Output the (X, Y) coordinate of the center of the cell containing the given text.  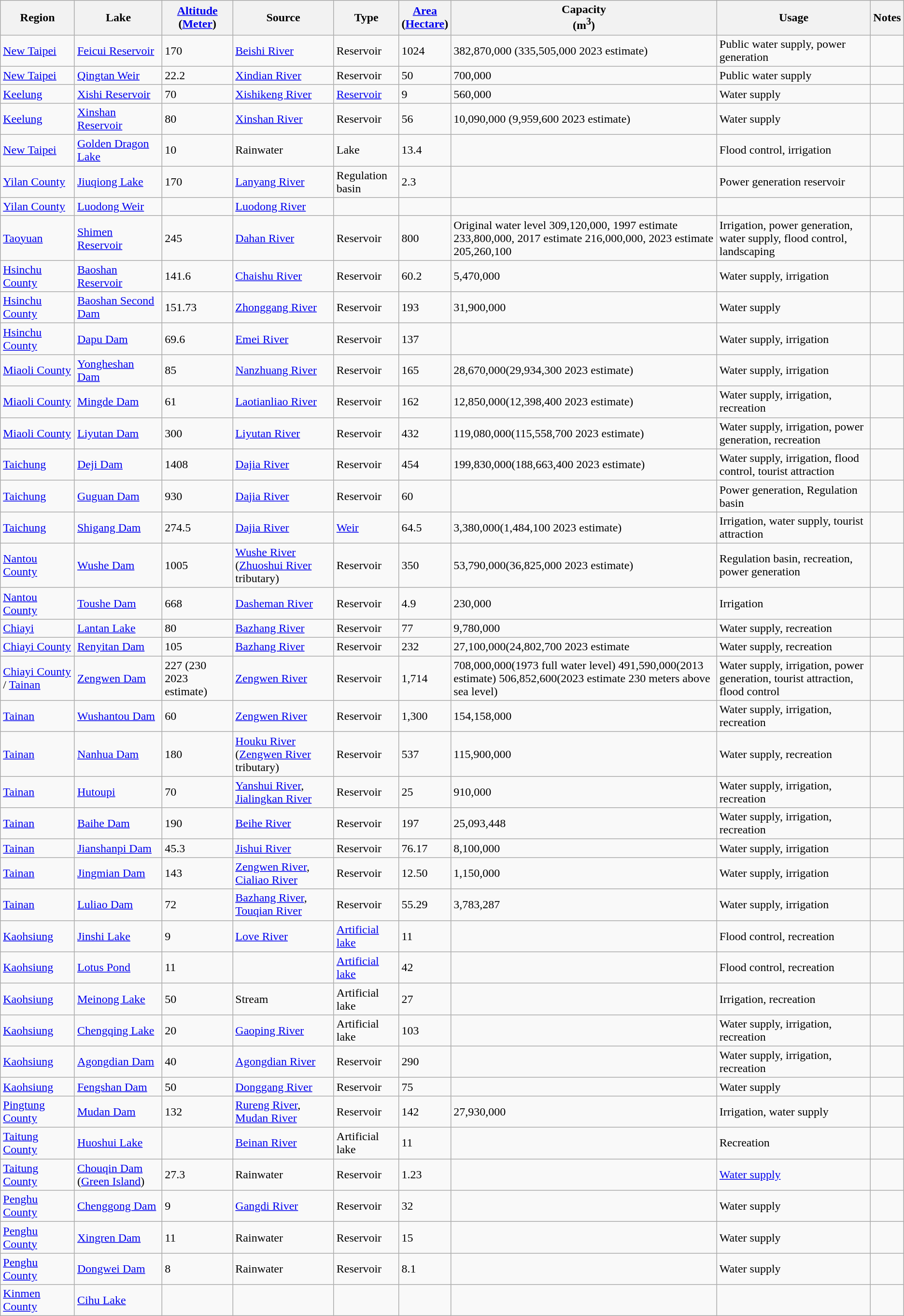
Agongdian Dam (118, 1062)
Stream (283, 999)
Nanzhuang River (283, 370)
Weir (366, 528)
199,830,000(188,663,400 2023 estimate) (584, 465)
Chiayi County / Tainan (38, 678)
5,470,000 (584, 276)
8 (198, 1269)
151.73 (198, 307)
Agongdian River (283, 1062)
Mingde Dam (118, 402)
Wushe Dam (118, 565)
4.9 (425, 603)
28,670,000(29,934,300 2023 estimate) (584, 370)
700,000 (584, 75)
Xishi Reservoir (118, 94)
Lantan Lake (118, 628)
180 (198, 754)
Toushe Dam (118, 603)
Altitude(Meter) (198, 18)
85 (198, 370)
31,900,000 (584, 307)
137 (425, 339)
Yanshui River, Jialingkan River (283, 792)
Gangdi River (283, 1206)
Fengshan Dam (118, 1087)
Chaishu River (283, 276)
197 (425, 823)
Jiuqiong Lake (118, 182)
Chengqing Lake (118, 1030)
Baihe Dam (118, 823)
Capacity(m3) (584, 18)
Baoshan Second Dam (118, 307)
Xinshan River (283, 119)
76.17 (425, 848)
9,780,000 (584, 628)
Renyitan Dam (118, 647)
350 (425, 565)
Water supply, irrigation, power generation, recreation (793, 433)
Emei River (283, 339)
Meinong Lake (118, 999)
Dasheman River (283, 603)
Xishikeng River (283, 94)
454 (425, 465)
245 (198, 238)
Region (38, 18)
Laotianliao River (283, 402)
Regulation basin, recreation, power generation (793, 565)
Luodong Weir (118, 207)
382,870,000 (335,505,000 2023 estimate) (584, 50)
Chiayi County (38, 647)
Xingren Dam (118, 1238)
232 (425, 647)
Wushe River (Zhuoshui River tributary) (283, 565)
132 (198, 1111)
77 (425, 628)
910,000 (584, 792)
1024 (425, 50)
930 (198, 496)
Dapu Dam (118, 339)
Irrigation, water supply (793, 1111)
537 (425, 754)
8.1 (425, 1269)
Yongheshan Dam (118, 370)
25 (425, 792)
Shigang Dam (118, 528)
1005 (198, 565)
40 (198, 1062)
55.29 (425, 904)
22.2 (198, 75)
Recreation (793, 1143)
Donggang River (283, 1087)
10,090,000 (9,959,600 2023 estimate) (584, 119)
Flood control, irrigation (793, 151)
Cihu Lake (118, 1301)
Notes (887, 18)
Luodong River (283, 207)
Irrigation, recreation (793, 999)
Power generation reservoir (793, 182)
Feicui Reservoir (118, 50)
3,380,000(1,484,100 2023 estimate) (584, 528)
Taoyuan (38, 238)
432 (425, 433)
103 (425, 1030)
1,300 (425, 716)
Rureng River, Mudan River (283, 1111)
Beishi River (283, 50)
Irrigation (793, 603)
165 (425, 370)
Houku River (Zengwen River tributary) (283, 754)
Public water supply (793, 75)
2.3 (425, 182)
193 (425, 307)
Irrigation, power generation, water supply, flood control, landscaping (793, 238)
61 (198, 402)
27.3 (198, 1175)
Bazhang River, Touqian River (283, 904)
Nanhua Dam (118, 754)
1408 (198, 465)
42 (425, 967)
154,158,000 (584, 716)
Qingtan Weir (118, 75)
Guguan Dam (118, 496)
668 (198, 603)
Beihe River (283, 823)
105 (198, 647)
Jishui River (283, 848)
Zhonggang River (283, 307)
Chouqin Dam (Green Island) (118, 1175)
Shimen Reservoir (118, 238)
Baoshan Reservoir (118, 276)
1.23 (425, 1175)
142 (425, 1111)
Power generation, Regulation basin (793, 496)
15 (425, 1238)
72 (198, 904)
3,783,287 (584, 904)
274.5 (198, 528)
Jinshi Lake (118, 936)
12,850,000(12,398,400 2023 estimate) (584, 402)
Zengwen Dam (118, 678)
190 (198, 823)
53,790,000(36,825,000 2023 estimate) (584, 565)
Source (283, 18)
Lotus Pond (118, 967)
Luliao Dam (118, 904)
Lanyang River (283, 182)
1,714 (425, 678)
Love River (283, 936)
Xinshan Reservoir (118, 119)
Usage (793, 18)
300 (198, 433)
Type (366, 18)
Chenggong Dam (118, 1206)
1,150,000 (584, 873)
230,000 (584, 603)
708,000,000(1973 full water level) 491,590,000(2013 estimate) 506,852,600(2023 estimate 230 meters above sea level) (584, 678)
13.4 (425, 151)
Wushantou Dam (118, 716)
10 (198, 151)
Chiayi (38, 628)
12.50 (425, 873)
25,093,448 (584, 823)
Zengwen River, Cialiao River (283, 873)
Dahan River (283, 238)
Liyutan River (283, 433)
Area(Hectare) (425, 18)
800 (425, 238)
Jianshanpi Dam (118, 848)
75 (425, 1087)
290 (425, 1062)
Public water supply, power generation (793, 50)
45.3 (198, 848)
Irrigation, water supply, tourist attraction (793, 528)
Liyutan Dam (118, 433)
Deji Dam (118, 465)
162 (425, 402)
141.6 (198, 276)
27,100,000(24,802,700 2023 estimate (584, 647)
Hutoupi (118, 792)
69.6 (198, 339)
20 (198, 1030)
Water supply, irrigation, power generation, tourist attraction, flood control (793, 678)
Original water level 309,120,000, 1997 estimate 233,800,000, 2017 estimate 216,000,000, 2023 estimate 205,260,100 (584, 238)
Jingmian Dam (118, 873)
119,080,000(115,558,700 2023 estimate) (584, 433)
56 (425, 119)
60.2 (425, 276)
Gaoping River (283, 1030)
Beinan River (283, 1143)
8,100,000 (584, 848)
Pingtung County (38, 1111)
Golden Dragon Lake (118, 151)
Huoshui Lake (118, 1143)
Kinmen County (38, 1301)
115,900,000 (584, 754)
Regulation basin (366, 182)
27,930,000 (584, 1111)
Mudan Dam (118, 1111)
Dongwei Dam (118, 1269)
Xindian River (283, 75)
Water supply, irrigation, flood control, tourist attraction (793, 465)
27 (425, 999)
64.5 (425, 528)
143 (198, 873)
32 (425, 1206)
560,000 (584, 94)
227 (230 2023 estimate) (198, 678)
